Provide the (X, Y) coordinate of the cell's center where the given text is located.  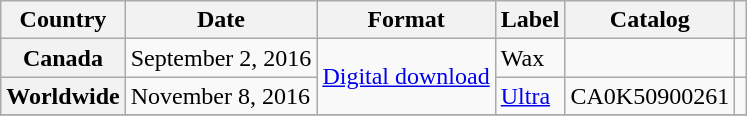
Ultra (530, 96)
Wax (530, 58)
CA0K50900261 (650, 96)
Country (63, 20)
November 8, 2016 (221, 96)
Catalog (650, 20)
Format (406, 20)
Canada (63, 58)
Date (221, 20)
Label (530, 20)
Worldwide (63, 96)
September 2, 2016 (221, 58)
Digital download (406, 77)
